Determine the (x, y) coordinate at the center of the cell enclosing the given text.  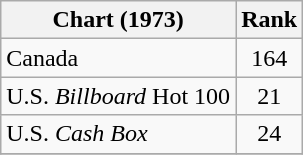
Chart (1973) (118, 20)
Canada (118, 58)
24 (270, 134)
Rank (270, 20)
164 (270, 58)
U.S. Billboard Hot 100 (118, 96)
21 (270, 96)
U.S. Cash Box (118, 134)
